Extract the (X, Y) coordinate from the center of the cell holding the provided text.  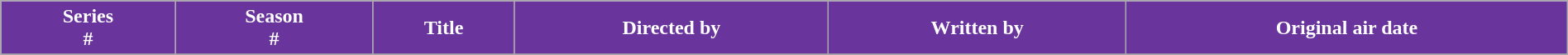
Written by (978, 28)
Original air date (1347, 28)
Directed by (672, 28)
Title (443, 28)
Series# (88, 28)
Season# (275, 28)
